Determine the (x, y) coordinate at the center of the cell enclosing the given text.  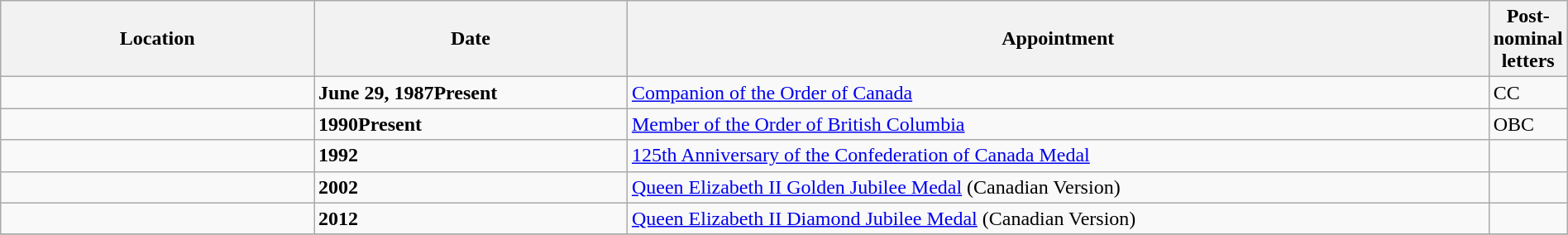
1990Present (471, 124)
Appointment (1058, 39)
Date (471, 39)
Post-nominal letters (1528, 39)
125th Anniversary of the Confederation of Canada Medal (1058, 156)
June 29, 1987Present (471, 93)
CC (1528, 93)
Member of the Order of British Columbia (1058, 124)
Companion of the Order of Canada (1058, 93)
Queen Elizabeth II Diamond Jubilee Medal (Canadian Version) (1058, 218)
2002 (471, 187)
2012 (471, 218)
Queen Elizabeth II Golden Jubilee Medal (Canadian Version) (1058, 187)
Location (157, 39)
1992 (471, 156)
OBC (1528, 124)
